Return (x, y) of the center of cell containing provided text 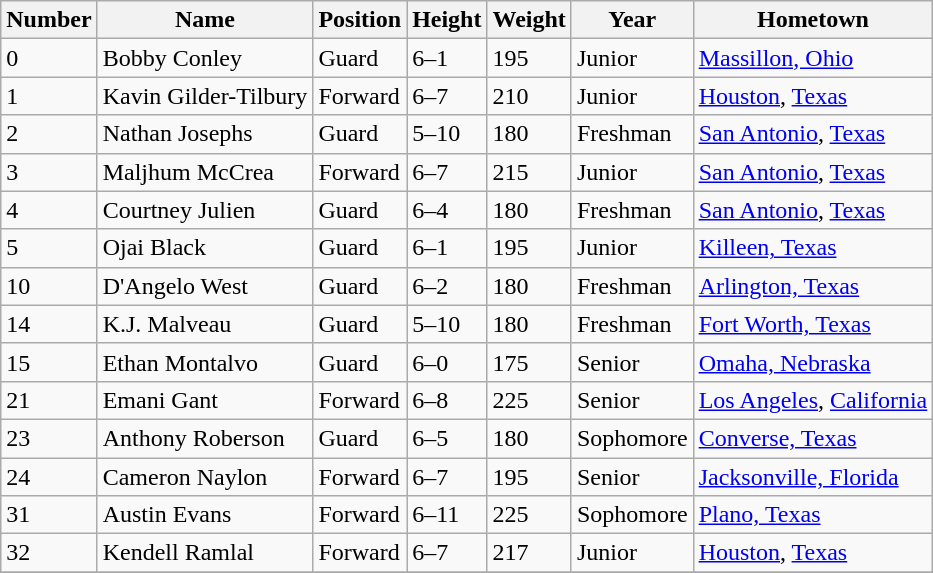
Ojai Black (205, 248)
217 (529, 553)
Ethan Montalvo (205, 362)
Maljhum McCrea (205, 172)
3 (49, 172)
23 (49, 438)
6–2 (447, 286)
215 (529, 172)
Jacksonville, Florida (813, 477)
Kendell Ramlal (205, 553)
24 (49, 477)
Kavin Gilder-Tilbury (205, 96)
15 (49, 362)
Emani Gant (205, 400)
32 (49, 553)
Cameron Naylon (205, 477)
6–8 (447, 400)
21 (49, 400)
Weight (529, 20)
K.J. Malveau (205, 324)
Position (360, 20)
Los Angeles, California (813, 400)
6–4 (447, 210)
Nathan Josephs (205, 134)
Converse, Texas (813, 438)
Omaha, Nebraska (813, 362)
5 (49, 248)
Name (205, 20)
Courtney Julien (205, 210)
Killeen, Texas (813, 248)
6–0 (447, 362)
Height (447, 20)
Anthony Roberson (205, 438)
0 (49, 58)
Fort Worth, Texas (813, 324)
Massillon, Ohio (813, 58)
Number (49, 20)
2 (49, 134)
Year (632, 20)
D'Angelo West (205, 286)
Arlington, Texas (813, 286)
Bobby Conley (205, 58)
31 (49, 515)
10 (49, 286)
1 (49, 96)
Plano, Texas (813, 515)
6–5 (447, 438)
14 (49, 324)
210 (529, 96)
6–11 (447, 515)
Hometown (813, 20)
Austin Evans (205, 515)
175 (529, 362)
4 (49, 210)
